Locate the cell with the specified text and output its [x, y] center coordinate. 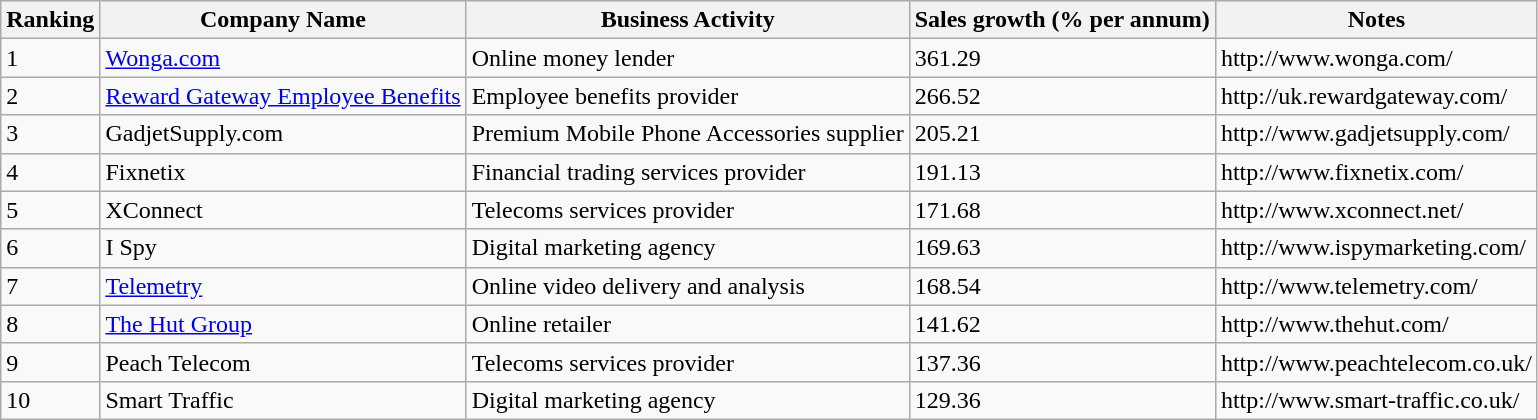
http://www.thehut.com/ [1376, 324]
3 [50, 134]
4 [50, 172]
9 [50, 362]
XConnect [283, 210]
Reward Gateway Employee Benefits [283, 96]
10 [50, 400]
2 [50, 96]
Online money lender [688, 58]
Sales growth (% per annum) [1062, 20]
http://uk.rewardgateway.com/ [1376, 96]
137.36 [1062, 362]
8 [50, 324]
7 [50, 286]
Ranking [50, 20]
141.62 [1062, 324]
The Hut Group [283, 324]
Telemetry [283, 286]
205.21 [1062, 134]
Employee benefits provider [688, 96]
Company Name [283, 20]
168.54 [1062, 286]
6 [50, 248]
Online video delivery and analysis [688, 286]
Premium Mobile Phone Accessories supplier [688, 134]
Fixnetix [283, 172]
Notes [1376, 20]
191.13 [1062, 172]
http://www.wonga.com/ [1376, 58]
129.36 [1062, 400]
Smart Traffic [283, 400]
266.52 [1062, 96]
Wonga.com [283, 58]
http://www.telemetry.com/ [1376, 286]
171.68 [1062, 210]
361.29 [1062, 58]
Financial trading services provider [688, 172]
GadjetSupply.com [283, 134]
http://www.peachtelecom.co.uk/ [1376, 362]
5 [50, 210]
I Spy [283, 248]
http://www.fixnetix.com/ [1376, 172]
http://www.xconnect.net/ [1376, 210]
http://www.gadjetsupply.com/ [1376, 134]
Online retailer [688, 324]
Business Activity [688, 20]
169.63 [1062, 248]
http://www.ispymarketing.com/ [1376, 248]
Peach Telecom [283, 362]
http://www.smart-traffic.co.uk/ [1376, 400]
1 [50, 58]
